Return (X, Y) of the center of cell containing provided text 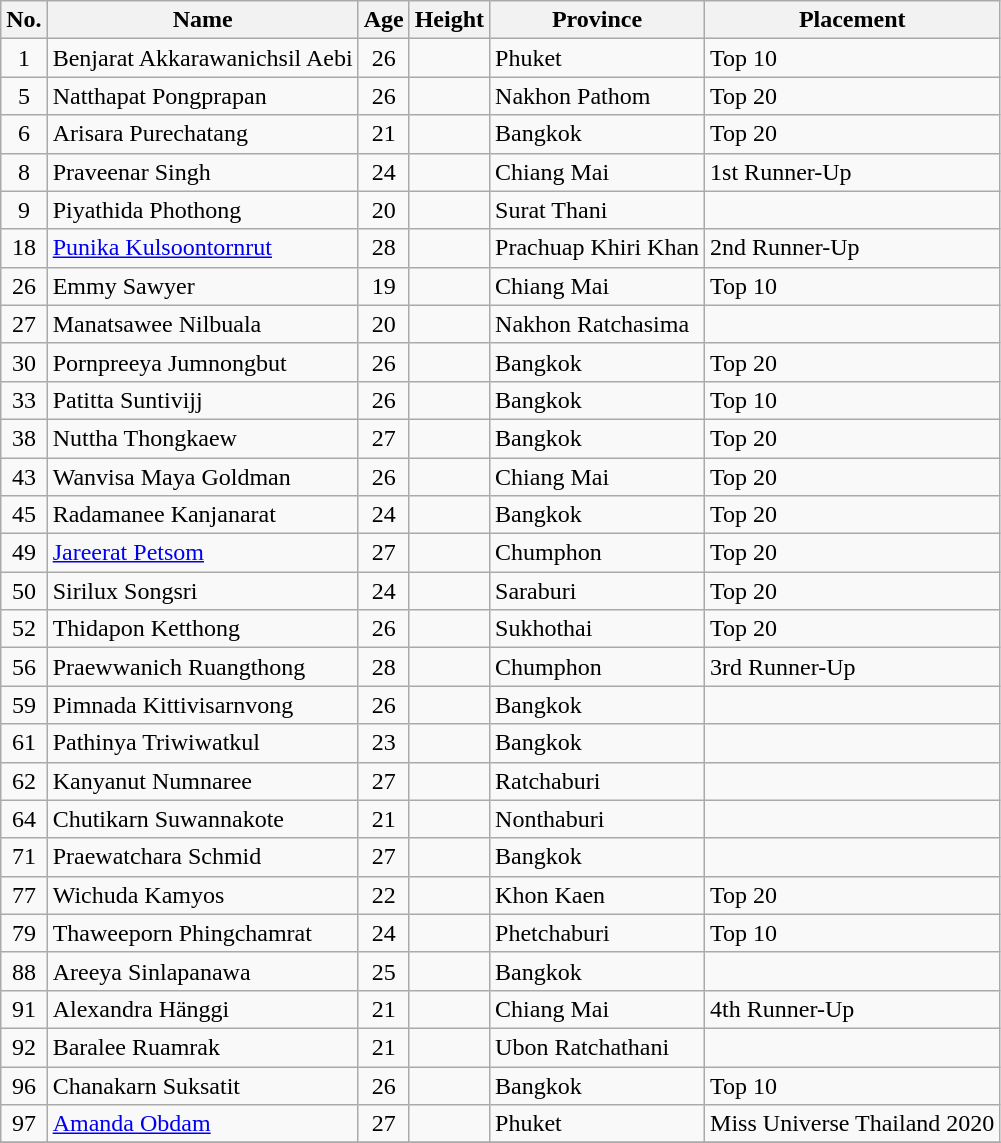
18 (24, 248)
19 (384, 286)
Arisara Purechatang (202, 134)
1st Runner-Up (852, 172)
Phetchaburi (598, 933)
Piyathida Phothong (202, 210)
Natthapat Pongprapan (202, 96)
Pathinya Triwiwatkul (202, 743)
92 (24, 1047)
Placement (852, 20)
97 (24, 1124)
Prachuap Khiri Khan (598, 248)
59 (24, 705)
Praewwanich Ruangthong (202, 667)
3rd Runner-Up (852, 667)
9 (24, 210)
Praewatchara Schmid (202, 857)
Kanyanut Numnaree (202, 781)
22 (384, 895)
Patitta Suntivijj (202, 400)
30 (24, 362)
Punika Kulsoontornrut (202, 248)
Age (384, 20)
61 (24, 743)
Baralee Ruamrak (202, 1047)
Ubon Ratchathani (598, 1047)
71 (24, 857)
Chutikarn Suwannakote (202, 819)
Praveenar Singh (202, 172)
52 (24, 629)
6 (24, 134)
Thaweeporn Phingchamrat (202, 933)
Emmy Sawyer (202, 286)
62 (24, 781)
Name (202, 20)
Nuttha Thongkaew (202, 438)
79 (24, 933)
Sukhothai (598, 629)
Alexandra Hänggi (202, 1009)
33 (24, 400)
Chanakarn Suksatit (202, 1085)
23 (384, 743)
Radamanee Kanjanarat (202, 515)
4th Runner-Up (852, 1009)
91 (24, 1009)
Saraburi (598, 591)
Thidapon Ketthong (202, 629)
96 (24, 1085)
Nakhon Ratchasima (598, 324)
1 (24, 58)
77 (24, 895)
Wanvisa Maya Goldman (202, 477)
Ratchaburi (598, 781)
38 (24, 438)
5 (24, 96)
Areeya Sinlapanawa (202, 971)
Sirilux Songsri (202, 591)
2nd Runner-Up (852, 248)
Amanda Obdam (202, 1124)
25 (384, 971)
Jareerat Petsom (202, 553)
Surat Thani (598, 210)
Benjarat Akkarawanichsil Aebi (202, 58)
45 (24, 515)
Nakhon Pathom (598, 96)
Manatsawee Nilbuala (202, 324)
No. (24, 20)
Height (449, 20)
88 (24, 971)
Pornpreeya Jumnongbut (202, 362)
49 (24, 553)
Province (598, 20)
56 (24, 667)
43 (24, 477)
Khon Kaen (598, 895)
Miss Universe Thailand 2020 (852, 1124)
8 (24, 172)
Nonthaburi (598, 819)
50 (24, 591)
64 (24, 819)
Pimnada Kittivisarnvong (202, 705)
Wichuda Kamyos (202, 895)
